Return the (X, Y) coordinate for the center point of the cell that contains the specified text.  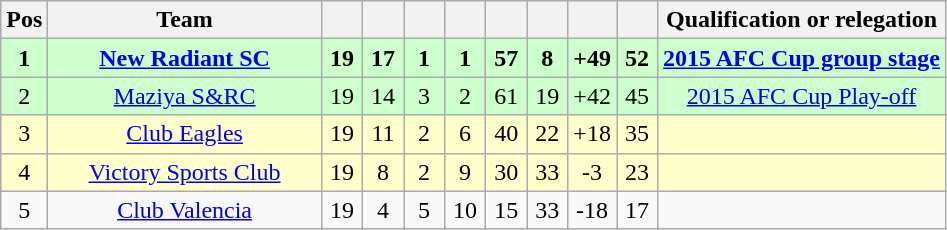
45 (636, 96)
22 (548, 134)
Team (185, 20)
Pos (24, 20)
61 (506, 96)
40 (506, 134)
9 (466, 172)
57 (506, 58)
11 (382, 134)
35 (636, 134)
23 (636, 172)
2015 AFC Cup Play-off (802, 96)
14 (382, 96)
+49 (592, 58)
15 (506, 210)
+18 (592, 134)
52 (636, 58)
2015 AFC Cup group stage (802, 58)
6 (466, 134)
New Radiant SC (185, 58)
Victory Sports Club (185, 172)
10 (466, 210)
Club Valencia (185, 210)
Club Eagles (185, 134)
30 (506, 172)
-18 (592, 210)
+42 (592, 96)
-3 (592, 172)
Maziya S&RC (185, 96)
Qualification or relegation (802, 20)
